Capture the cell that displays the provided text and extract its [x, y] central coordinate. 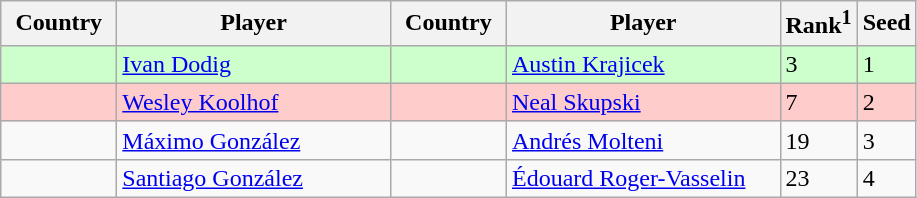
7 [818, 102]
Andrés Molteni [643, 140]
Ivan Dodig [254, 64]
4 [886, 178]
Máximo González [254, 140]
Santiago González [254, 178]
23 [818, 178]
Rank1 [818, 24]
Seed [886, 24]
2 [886, 102]
Édouard Roger-Vasselin [643, 178]
Neal Skupski [643, 102]
1 [886, 64]
Austin Krajicek [643, 64]
Wesley Koolhof [254, 102]
19 [818, 140]
